Return (x, y) of the center of cell containing provided text 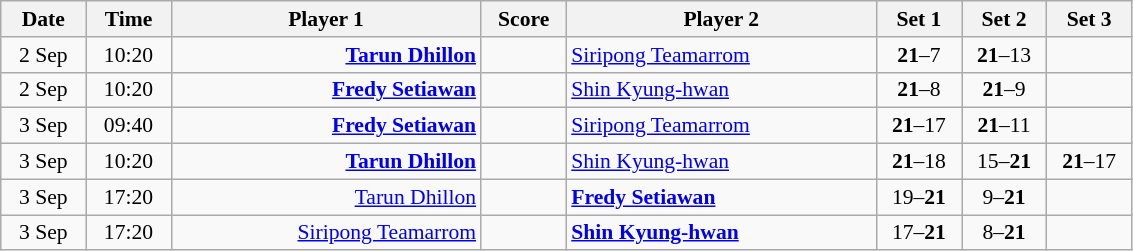
Date (44, 19)
21–9 (1004, 90)
9–21 (1004, 197)
21–8 (918, 90)
Set 2 (1004, 19)
21–7 (918, 55)
Player 2 (721, 19)
Set 3 (1090, 19)
21–11 (1004, 126)
21–18 (918, 162)
Time (128, 19)
Score (524, 19)
15–21 (1004, 162)
17–21 (918, 233)
Set 1 (918, 19)
Player 1 (326, 19)
8–21 (1004, 233)
21–13 (1004, 55)
09:40 (128, 126)
19–21 (918, 197)
